Search for the cell housing the specified text and yield its (X, Y) center coordinate. 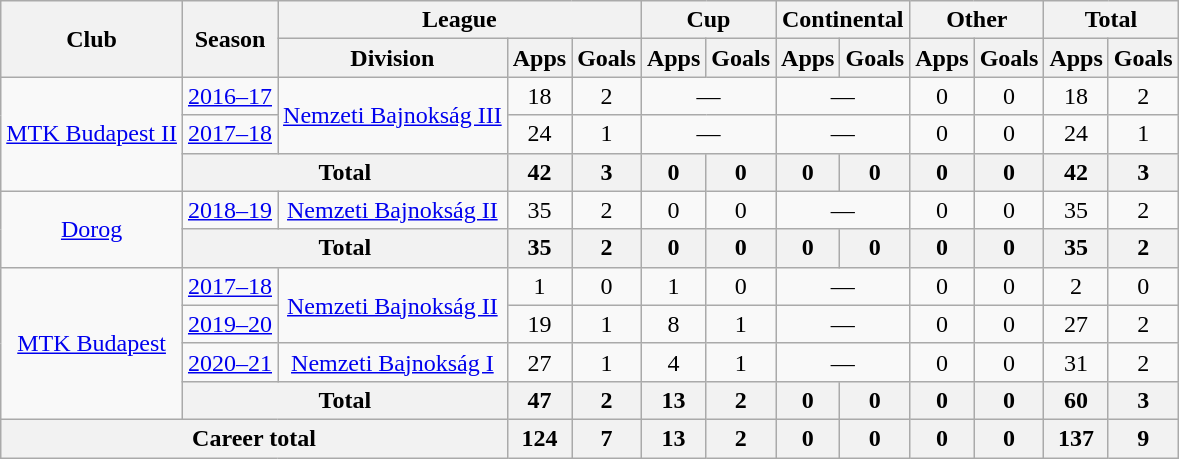
2019–20 (230, 324)
9 (1143, 438)
Season (230, 39)
Continental (843, 20)
Dorog (92, 229)
Nemzeti Bajnokság I (393, 362)
MTK Budapest II (92, 134)
Cup (708, 20)
Career total (254, 438)
8 (673, 324)
19 (539, 324)
60 (1076, 400)
Other (977, 20)
137 (1076, 438)
2020–21 (230, 362)
2018–19 (230, 210)
2016–17 (230, 96)
League (460, 20)
4 (673, 362)
MTK Budapest (92, 343)
47 (539, 400)
7 (607, 438)
124 (539, 438)
31 (1076, 362)
Nemzeti Bajnokság III (393, 115)
Club (92, 39)
Division (393, 58)
